Pinpoint the cell where the given text exists, returning its (x, y) midpoint coordinate. 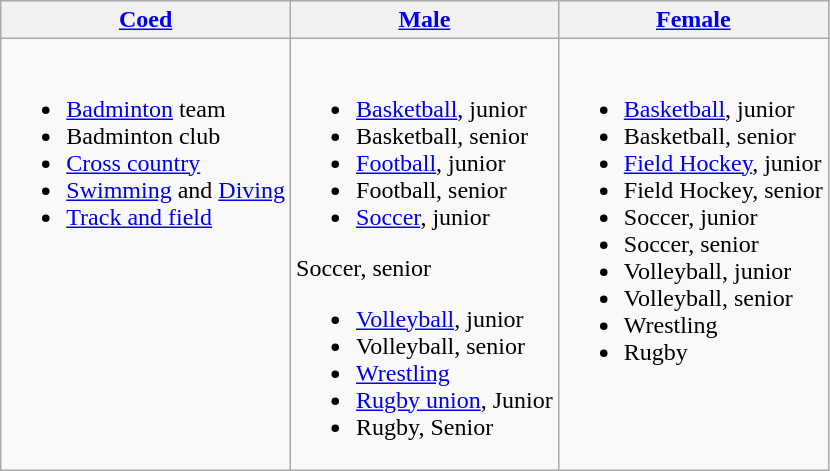
Coed (146, 20)
Female (693, 20)
Badminton teamBadminton clubCross countrySwimming and DivingTrack and field (146, 254)
Male (425, 20)
